Return the [x, y] coordinate for the center point of the cell that contains the specified text.  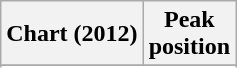
Peakposition [189, 34]
Chart (2012) [72, 34]
